Extract the [X, Y] coordinate from the center of the cell holding the provided text.  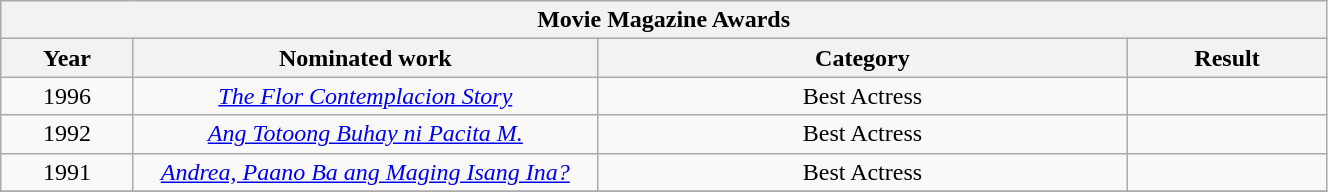
Ang Totoong Buhay ni Pacita M. [365, 134]
Result [1228, 58]
Year [68, 58]
1996 [68, 96]
Category [862, 58]
Movie Magazine Awards [664, 20]
The Flor Contemplacion Story [365, 96]
Nominated work [365, 58]
1992 [68, 134]
1991 [68, 172]
Andrea, Paano Ba ang Maging Isang Ina? [365, 172]
